Capture the cell that displays the provided text and extract its (X, Y) central coordinate. 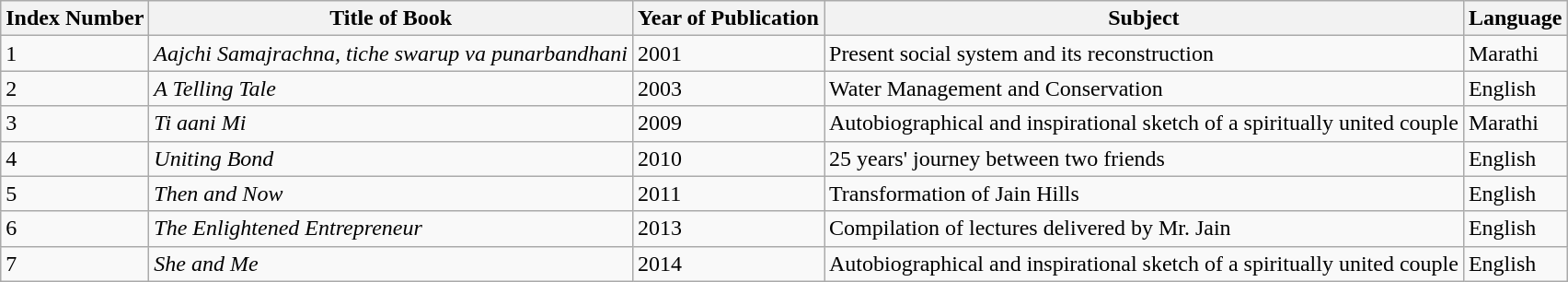
6 (75, 229)
Ti aani Mi (391, 123)
Transformation of Jain Hills (1145, 194)
Present social system and its reconstruction (1145, 53)
Then and Now (391, 194)
25 years' journey between two friends (1145, 159)
2001 (729, 53)
Compilation of lectures delivered by Mr. Jain (1145, 229)
2013 (729, 229)
Aajchi Samajrachna, tiche swarup va punarbandhani (391, 53)
7 (75, 264)
Water Management and Conservation (1145, 88)
2 (75, 88)
2011 (729, 194)
Title of Book (391, 18)
3 (75, 123)
Year of Publication (729, 18)
2014 (729, 264)
2009 (729, 123)
A Telling Tale (391, 88)
2003 (729, 88)
Language (1515, 18)
Subject (1145, 18)
5 (75, 194)
1 (75, 53)
Uniting Bond (391, 159)
4 (75, 159)
She and Me (391, 264)
Index Number (75, 18)
2010 (729, 159)
The Enlightened Entrepreneur (391, 229)
